Locate the cell with the specified text and output its [x, y] center coordinate. 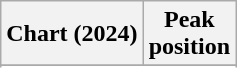
Peakposition [189, 34]
Chart (2024) [72, 34]
